Detect which cell encompasses the target text, then output its [X, Y] center coordinate. 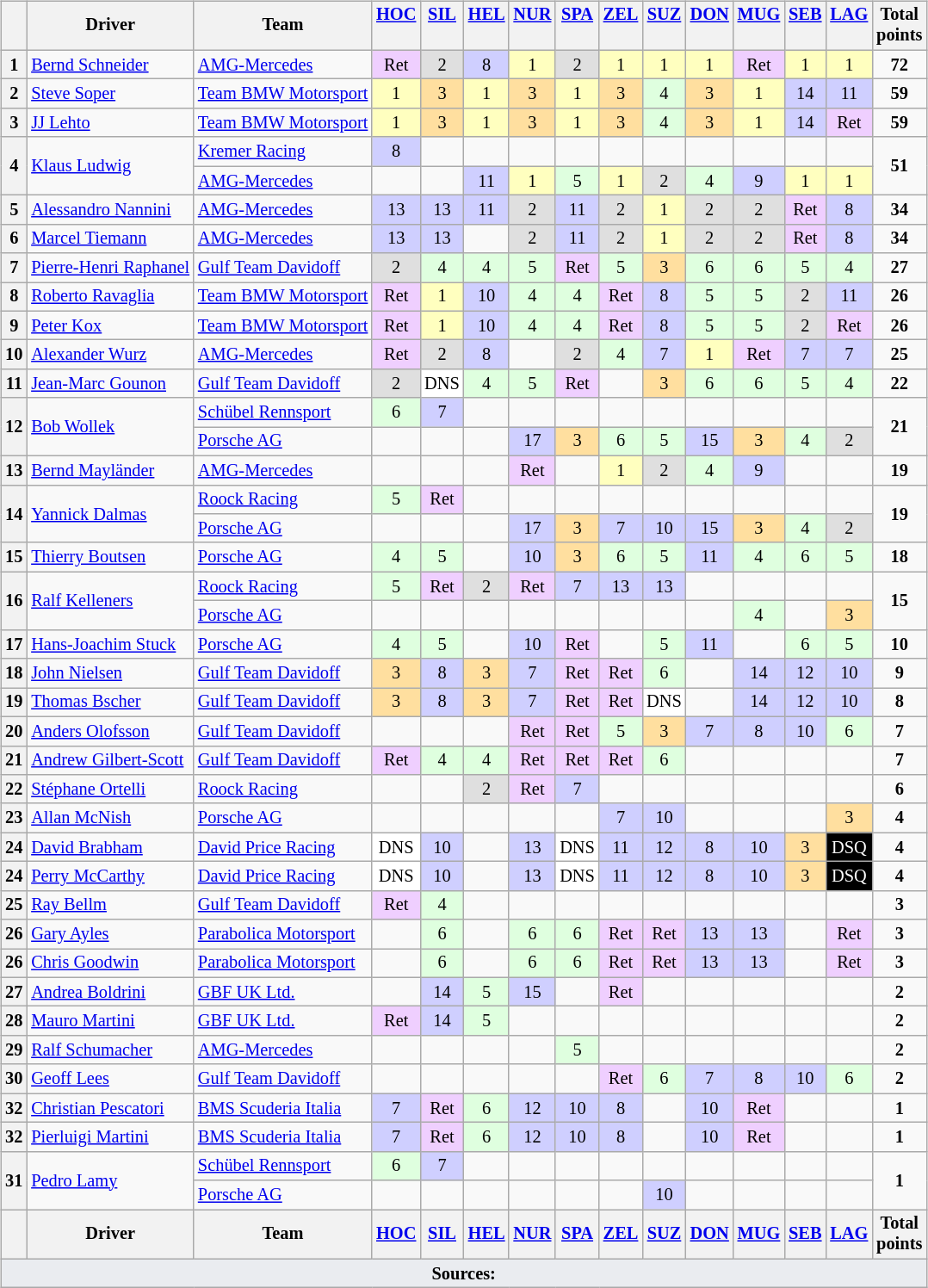
29 [14, 1050]
Alexander Wurz [110, 355]
31 [14, 1180]
John Nielsen [110, 673]
Stéphane Ortelli [110, 790]
Alessandro Nannini [110, 210]
Pierre-Henri Raphanel [110, 268]
Chris Goodwin [110, 963]
Roberto Ravaglia [110, 297]
Bob Wollek [110, 427]
Ralf Kelleners [110, 601]
JJ Lehto [110, 123]
Ralf Schumacher [110, 1050]
Christian Pescatori [110, 1108]
Thomas Bscher [110, 703]
Kremer Racing [282, 152]
Allan McNish [110, 818]
Gary Ayles [110, 934]
28 [14, 1021]
Andrea Boldrini [110, 992]
Geoff Lees [110, 1079]
Anders Olofsson [110, 731]
Steve Soper [110, 94]
David Brabham [110, 847]
72 [899, 65]
23 [14, 818]
16 [14, 601]
Ray Bellm [110, 905]
Bernd Mayländer [110, 470]
Pedro Lamy [110, 1180]
Yannick Dalmas [110, 513]
Klaus Ludwig [110, 165]
Perry McCarthy [110, 876]
20 [14, 731]
Hans-Joachim Stuck [110, 644]
Thierry Boutsen [110, 557]
Peter Kox [110, 325]
Bernd Schneider [110, 65]
Mauro Martini [110, 1021]
Pierluigi Martini [110, 1137]
Jean-Marc Gounon [110, 384]
Sources: [463, 1273]
30 [14, 1079]
Andrew Gilbert-Scott [110, 760]
Marcel Tiemann [110, 238]
51 [899, 165]
